Capture the cell that displays the provided text and extract its (X, Y) central coordinate. 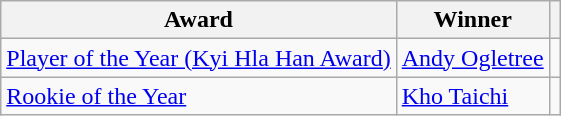
Kho Taichi (472, 96)
Award (198, 20)
Player of the Year (Kyi Hla Han Award) (198, 58)
Rookie of the Year (198, 96)
Andy Ogletree (472, 58)
Winner (472, 20)
